Capture the cell that displays the provided text and extract its (X, Y) central coordinate. 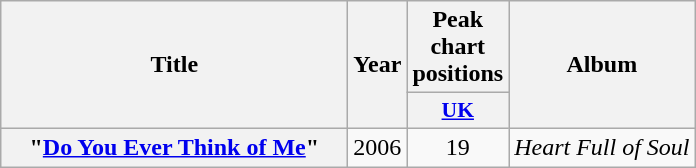
2006 (378, 147)
Peak chart positions (458, 47)
Title (174, 65)
Heart Full of Soul (602, 147)
"Do You Ever Think of Me" (174, 147)
Year (378, 65)
UK (458, 111)
19 (458, 147)
Album (602, 65)
